Provide the (X, Y) coordinate of the cell's center where the given text is located.  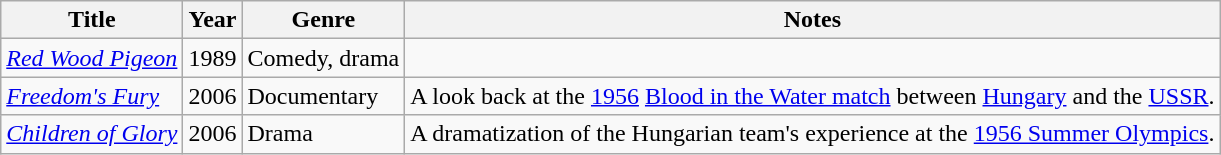
Children of Glory (92, 134)
Red Wood Pigeon (92, 58)
Documentary (324, 96)
Genre (324, 20)
Notes (812, 20)
1989 (212, 58)
Freedom's Fury (92, 96)
Title (92, 20)
A dramatization of the Hungarian team's experience at the 1956 Summer Olympics. (812, 134)
A look back at the 1956 Blood in the Water match between Hungary and the USSR. (812, 96)
Drama (324, 134)
Year (212, 20)
Comedy, drama (324, 58)
